Provide the [X, Y] coordinate of the cell's center where the given text is located.  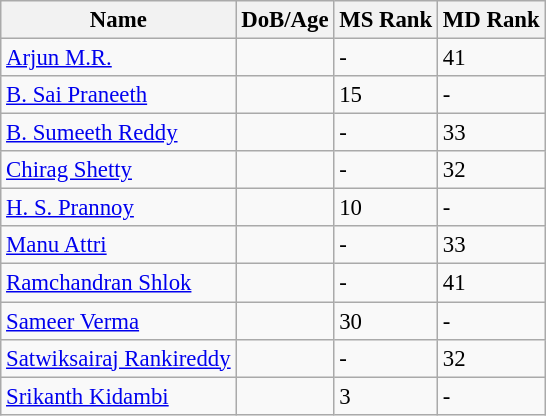
Satwiksairaj Rankireddy [118, 358]
Ramchandran Shlok [118, 283]
DoB/Age [285, 20]
H. S. Prannoy [118, 208]
MS Rank [386, 20]
Chirag Shetty [118, 170]
15 [386, 95]
B. Sai Praneeth [118, 95]
30 [386, 321]
Name [118, 20]
Manu Attri [118, 245]
B. Sumeeth Reddy [118, 133]
10 [386, 208]
Arjun M.R. [118, 58]
Srikanth Kidambi [118, 396]
MD Rank [492, 20]
Sameer Verma [118, 321]
3 [386, 396]
